Scan for the cell matching the given text and deliver its (x, y) coordinate at center. 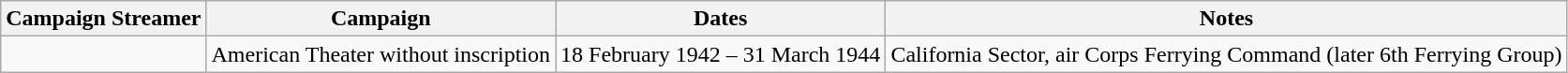
California Sector, air Corps Ferrying Command (later 6th Ferrying Group) (1226, 54)
Notes (1226, 19)
American Theater without inscription (381, 54)
Dates (721, 19)
Campaign (381, 19)
Campaign Streamer (103, 19)
18 February 1942 – 31 March 1944 (721, 54)
